Return [x, y] of the center of cell containing provided text 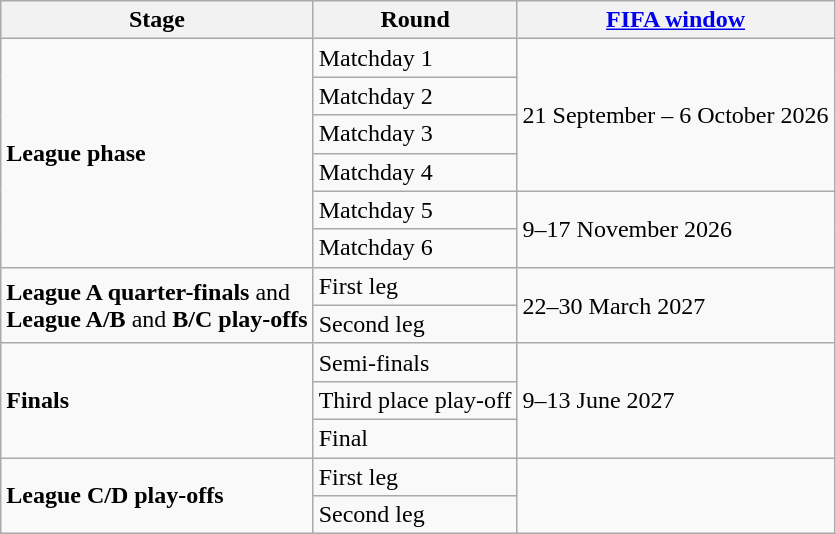
9–17 November 2026 [676, 229]
Matchday 6 [415, 248]
Stage [157, 20]
Matchday 5 [415, 210]
Matchday 2 [415, 96]
Matchday 4 [415, 172]
Matchday 3 [415, 134]
Final [415, 438]
League phase [157, 153]
22–30 March 2027 [676, 305]
Round [415, 20]
9–13 June 2027 [676, 400]
FIFA window [676, 20]
Matchday 1 [415, 58]
Semi-finals [415, 362]
League A quarter-finals andLeague A/B and B/C play-offs [157, 305]
League C/D play-offs [157, 496]
Finals [157, 400]
Third place play-off [415, 400]
21 September – 6 October 2026 [676, 115]
